Extract the (x, y) coordinate from the center of the cell holding the provided text.  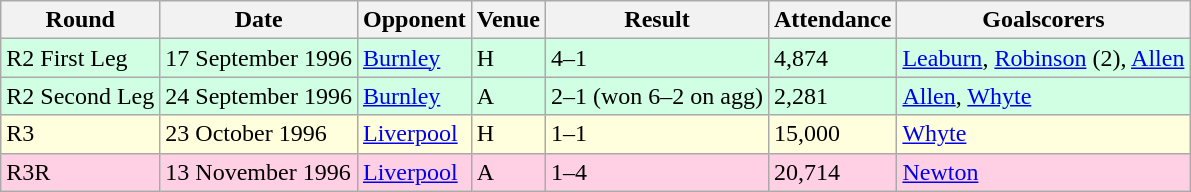
Whyte (1044, 134)
Round (80, 20)
24 September 1996 (259, 96)
1–1 (656, 134)
Venue (508, 20)
Leaburn, Robinson (2), Allen (1044, 58)
R3R (80, 172)
Allen, Whyte (1044, 96)
23 October 1996 (259, 134)
17 September 1996 (259, 58)
Newton (1044, 172)
R2 First Leg (80, 58)
Result (656, 20)
4–1 (656, 58)
1–4 (656, 172)
Goalscorers (1044, 20)
R2 Second Leg (80, 96)
R3 (80, 134)
4,874 (832, 58)
20,714 (832, 172)
15,000 (832, 134)
13 November 1996 (259, 172)
2–1 (won 6–2 on agg) (656, 96)
Attendance (832, 20)
2,281 (832, 96)
Opponent (414, 20)
Date (259, 20)
